Determine the [x, y] coordinate at the center of the cell enclosing the given text.  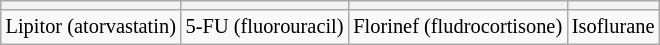
Florinef (fludrocortisone) [458, 27]
Lipitor (atorvastatin) [91, 27]
Isoflurane [613, 27]
5-FU (fluorouracil) [265, 27]
